Determine the (x, y) coordinate at the center of the cell enclosing the given text.  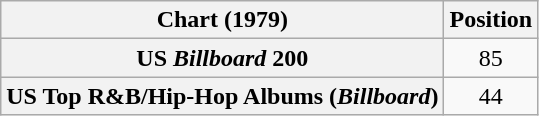
US Top R&B/Hip-Hop Albums (Billboard) (222, 96)
44 (491, 96)
Chart (1979) (222, 20)
85 (491, 58)
Position (491, 20)
US Billboard 200 (222, 58)
